Identify which cell holds the provided text, then report its (x, y) central coordinate. 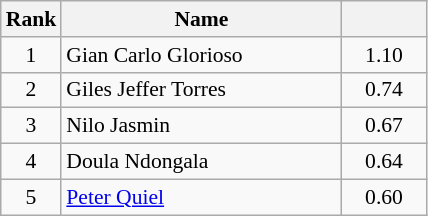
0.60 (384, 197)
Gian Carlo Glorioso (201, 55)
Peter Quiel (201, 197)
0.64 (384, 162)
Giles Jeffer Torres (201, 90)
0.74 (384, 90)
Doula Ndongala (201, 162)
3 (32, 126)
2 (32, 90)
Nilo Jasmin (201, 126)
Name (201, 19)
5 (32, 197)
Rank (32, 19)
1 (32, 55)
4 (32, 162)
0.67 (384, 126)
1.10 (384, 55)
